Determine the [x, y] coordinate at the center of the cell enclosing the given text.  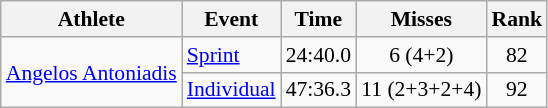
Event [232, 19]
Individual [232, 90]
Sprint [232, 55]
24:40.0 [318, 55]
Athlete [92, 19]
6 (4+2) [421, 55]
82 [518, 55]
Rank [518, 19]
Angelos Antoniadis [92, 72]
Time [318, 19]
47:36.3 [318, 90]
11 (2+3+2+4) [421, 90]
Misses [421, 19]
92 [518, 90]
